Determine the (x, y) coordinate at the center of the cell enclosing the given text.  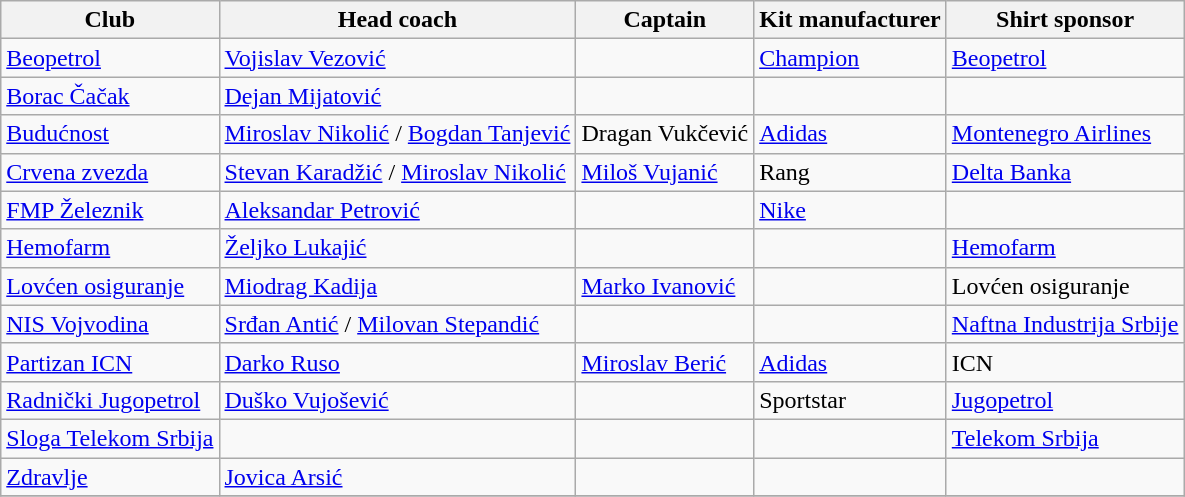
Partizan ICN (110, 362)
FMP Železnik (110, 210)
Radnički Jugopetrol (110, 400)
Darko Ruso (398, 362)
Budućnost (110, 134)
Duško Vujošević (398, 400)
Miodrag Kadija (398, 286)
Rang (850, 172)
Srđan Antić / Milovan Stepandić (398, 324)
Zdravlje (110, 477)
Miloš Vujanić (665, 172)
Champion (850, 58)
Miroslav Nikolić / Bogdan Tanjević (398, 134)
ICN (1065, 362)
Dejan Mijatović (398, 96)
Shirt sponsor (1065, 20)
Naftna Industrija Srbije (1065, 324)
Jovica Arsić (398, 477)
Club (110, 20)
Sloga Telekom Srbija (110, 438)
Marko Ivanović (665, 286)
Montenegro Airlines (1065, 134)
Crvena zvezda (110, 172)
Head coach (398, 20)
Stevan Karadžić / Miroslav Nikolić (398, 172)
Telekom Srbija (1065, 438)
Kit manufacturer (850, 20)
Captain (665, 20)
NIS Vojvodina (110, 324)
Miroslav Berić (665, 362)
Dragan Vukčević (665, 134)
Jugopetrol (1065, 400)
Željko Lukajić (398, 248)
Vojislav Vezović (398, 58)
Nike (850, 210)
Aleksandar Petrović (398, 210)
Sportstar (850, 400)
Delta Banka (1065, 172)
Borac Čačak (110, 96)
